Locate the cell with the specified text and output its [x, y] center coordinate. 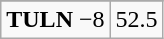
52.5 [136, 20]
TULN −8 [56, 20]
